Scan for the cell matching the given text and deliver its [x, y] coordinate at center. 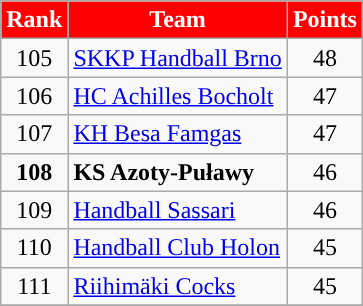
KH Besa Famgas [178, 134]
Team [178, 20]
108 [34, 172]
109 [34, 210]
KS Azoty-Puławy [178, 172]
106 [34, 96]
105 [34, 58]
107 [34, 134]
110 [34, 248]
Handball Club Holon [178, 248]
SKKP Handball Brno [178, 58]
Handball Sassari [178, 210]
48 [324, 58]
Riihimäki Cocks [178, 286]
Rank [34, 20]
Points [324, 20]
HC Achilles Bocholt [178, 96]
111 [34, 286]
